Pinpoint the cell where the given text exists, returning its [X, Y] midpoint coordinate. 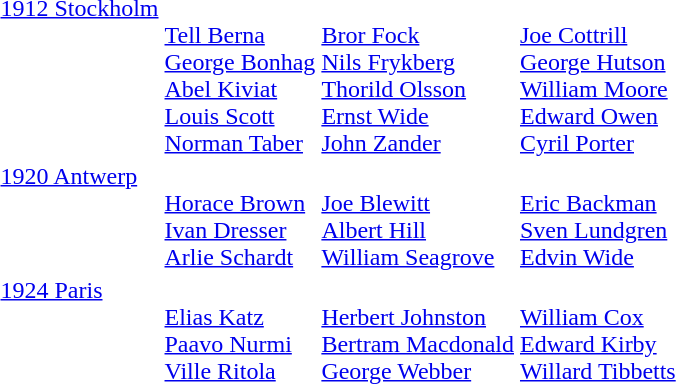
Horace BrownIvan DresserArlie Schardt [240, 216]
Joe BlewittAlbert HillWilliam Seagrove [418, 216]
